Pinpoint the cell where the given text exists, returning its [X, Y] midpoint coordinate. 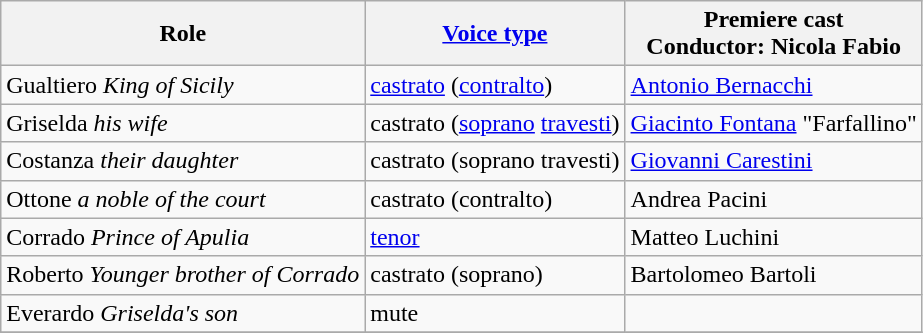
Griselda his wife [183, 123]
Role [183, 34]
Roberto Younger brother of Corrado [183, 275]
Gualtiero King of Sicily [183, 85]
Andrea Pacini [774, 199]
mute [495, 313]
Matteo Luchini [774, 237]
Voice type [495, 34]
Giovanni Carestini [774, 161]
Ottone a noble of the court [183, 199]
Everardo Griselda's son [183, 313]
castrato (soprano) [495, 275]
Premiere castConductor: Nicola Fabio [774, 34]
Giacinto Fontana "Farfallino" [774, 123]
Bartolomeo Bartoli [774, 275]
tenor [495, 237]
Costanza their daughter [183, 161]
Corrado Prince of Apulia [183, 237]
Antonio Bernacchi [774, 85]
